Scan for the cell matching the given text and deliver its [X, Y] coordinate at center. 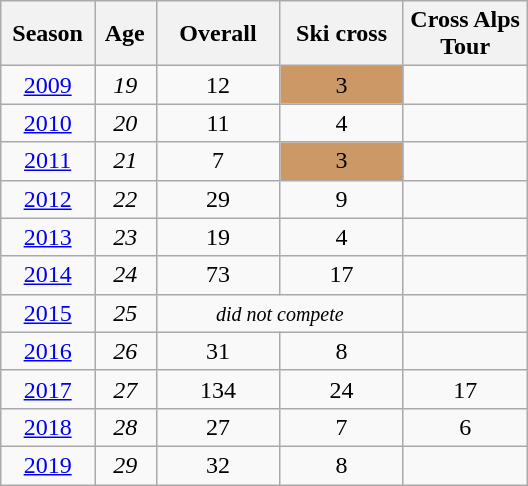
did not compete [280, 313]
Ski cross [342, 34]
Overall [218, 34]
2018 [48, 427]
22 [125, 199]
2011 [48, 161]
2009 [48, 85]
26 [125, 351]
2019 [48, 465]
2015 [48, 313]
11 [218, 123]
2010 [48, 123]
2012 [48, 199]
20 [125, 123]
6 [465, 427]
2014 [48, 275]
9 [342, 199]
12 [218, 85]
32 [218, 465]
Age [125, 34]
23 [125, 237]
2013 [48, 237]
Cross Alps Tour [465, 34]
28 [125, 427]
2016 [48, 351]
25 [125, 313]
2017 [48, 389]
Season [48, 34]
134 [218, 389]
31 [218, 351]
21 [125, 161]
73 [218, 275]
